Extract the (X, Y) coordinate from the center of the cell holding the provided text.  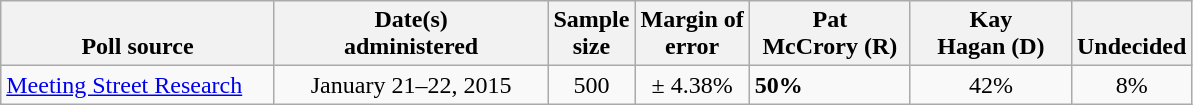
Date(s)administered (411, 34)
Meeting Street Research (138, 85)
PatMcCrory (R) (830, 34)
Margin oferror (692, 34)
50% (830, 85)
January 21–22, 2015 (411, 85)
± 4.38% (692, 85)
Poll source (138, 34)
8% (1131, 85)
Samplesize (592, 34)
42% (990, 85)
Undecided (1131, 34)
KayHagan (D) (990, 34)
500 (592, 85)
